Find where the given text appears and provide that cell's center as [x, y] coordinate. 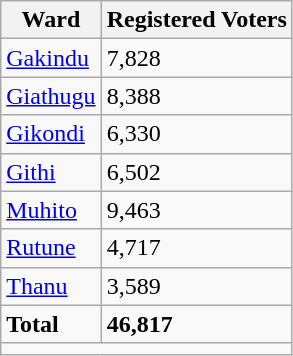
Thanu [51, 286]
Muhito [51, 210]
Total [51, 324]
4,717 [196, 248]
Gakindu [51, 58]
7,828 [196, 58]
Githi [51, 172]
Gikondi [51, 134]
Ward [51, 20]
3,589 [196, 286]
6,330 [196, 134]
Giathugu [51, 96]
8,388 [196, 96]
9,463 [196, 210]
Registered Voters [196, 20]
46,817 [196, 324]
Rutune [51, 248]
6,502 [196, 172]
